Output the [x, y] coordinate of the center of the cell containing the given text.  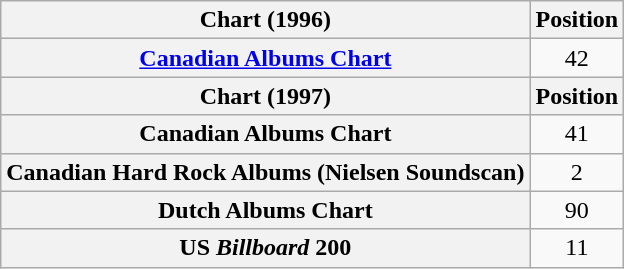
Chart (1996) [266, 20]
US Billboard 200 [266, 248]
Dutch Albums Chart [266, 210]
41 [577, 134]
Chart (1997) [266, 96]
90 [577, 210]
11 [577, 248]
Canadian Hard Rock Albums (Nielsen Soundscan) [266, 172]
42 [577, 58]
2 [577, 172]
